Pinpoint the cell where the given text exists, returning its [X, Y] midpoint coordinate. 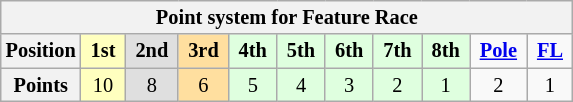
FL [550, 51]
Position [41, 51]
6th [349, 51]
5th [301, 51]
3rd [203, 51]
4th [253, 51]
8th [446, 51]
Pole [498, 51]
8 [152, 85]
10 [104, 85]
5 [253, 85]
4 [301, 85]
2nd [152, 51]
3 [349, 85]
Point system for Feature Race [287, 17]
7th [397, 51]
1st [104, 51]
6 [203, 85]
Points [41, 85]
